Return [X, Y] of the center of cell containing provided text 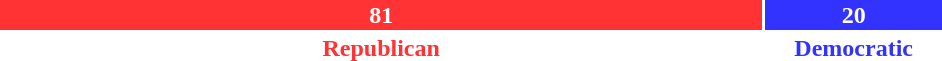
20 [854, 15]
81 [381, 15]
